Locate the cell with the specified text and output its [x, y] center coordinate. 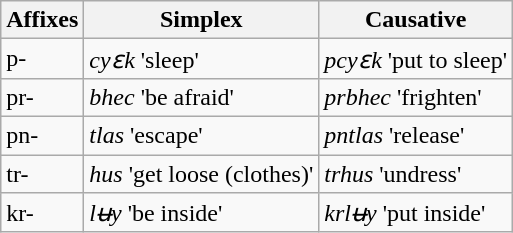
trhus 'undress' [416, 173]
krlʉy 'put inside' [416, 213]
cyɛk 'sleep' [202, 59]
p- [42, 59]
prbhec 'frighten' [416, 97]
Causative [416, 20]
Simplex [202, 20]
pcyɛk 'put to sleep' [416, 59]
kr- [42, 213]
pr- [42, 97]
Affixes [42, 20]
bhec 'be afraid' [202, 97]
tlas 'escape' [202, 135]
pn- [42, 135]
pntlas 'release' [416, 135]
hus 'get loose (clothes)' [202, 173]
tr- [42, 173]
lʉy 'be inside' [202, 213]
